For the text-containing cell, return its midpoint in (X, Y) coordinate format. 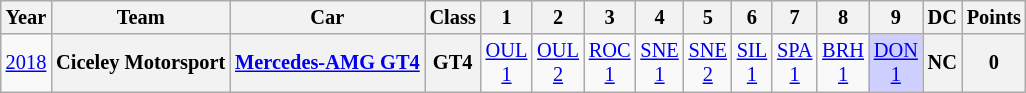
Mercedes-AMG GT4 (327, 63)
BRH1 (843, 63)
Points (994, 17)
5 (708, 17)
SNE2 (708, 63)
0 (994, 63)
SIL1 (752, 63)
Ciceley Motorsport (140, 63)
OUL2 (558, 63)
4 (659, 17)
2018 (26, 63)
2 (558, 17)
3 (610, 17)
Car (327, 17)
SPA1 (794, 63)
7 (794, 17)
1 (507, 17)
NC (942, 63)
9 (896, 17)
GT4 (453, 63)
Class (453, 17)
DON1 (896, 63)
Year (26, 17)
DC (942, 17)
SNE1 (659, 63)
OUL1 (507, 63)
Team (140, 17)
8 (843, 17)
6 (752, 17)
ROC1 (610, 63)
